Identify which cell holds the provided text, then report its [x, y] central coordinate. 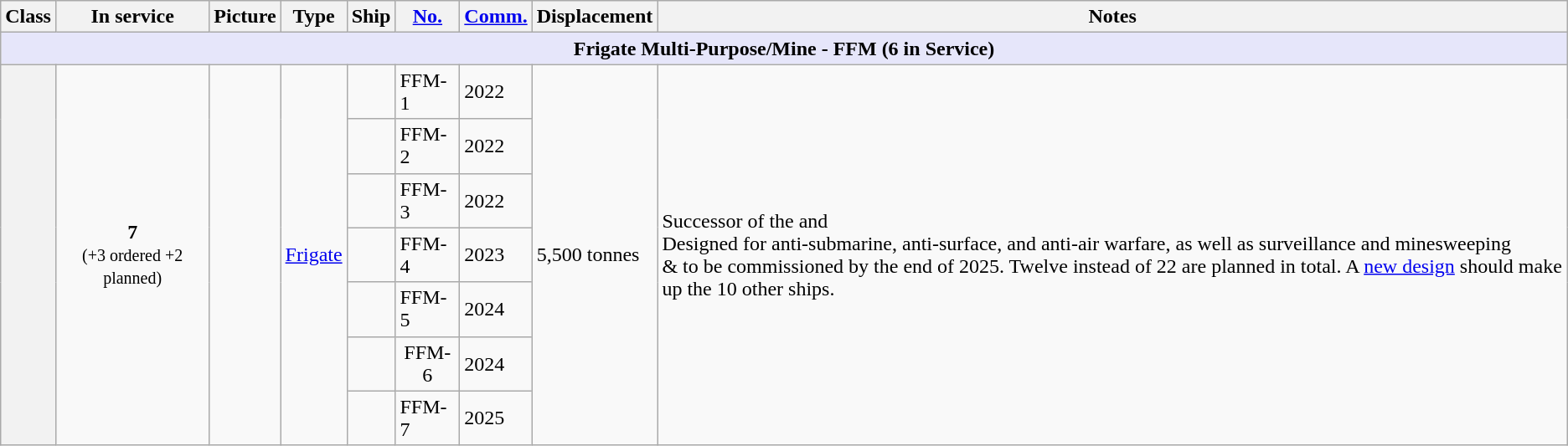
Notes [1112, 17]
FFM-5 [427, 310]
FFM-6 [427, 363]
Ship [371, 17]
FFM-1 [427, 92]
Frigate [313, 254]
Comm. [496, 17]
2023 [496, 254]
Displacement [595, 17]
Frigate Multi-Purpose/Mine - FFM (6 in Service) [784, 49]
No. [427, 17]
7(+3 ordered +2 planned) [132, 254]
Picture [245, 17]
2025 [496, 418]
5,500 tonnes [595, 254]
Class [28, 17]
FFM-4 [427, 254]
FFM-3 [427, 201]
Type [313, 17]
FFM-7 [427, 418]
In service [132, 17]
FFM-2 [427, 146]
